Extract the (X, Y) coordinate from the center of the cell holding the provided text.  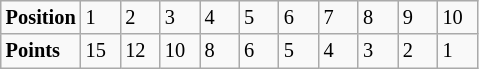
Position (41, 17)
7 (339, 17)
12 (140, 51)
15 (101, 51)
9 (418, 17)
Points (41, 51)
